Return the [X, Y] coordinate for the center point of the cell that contains the specified text.  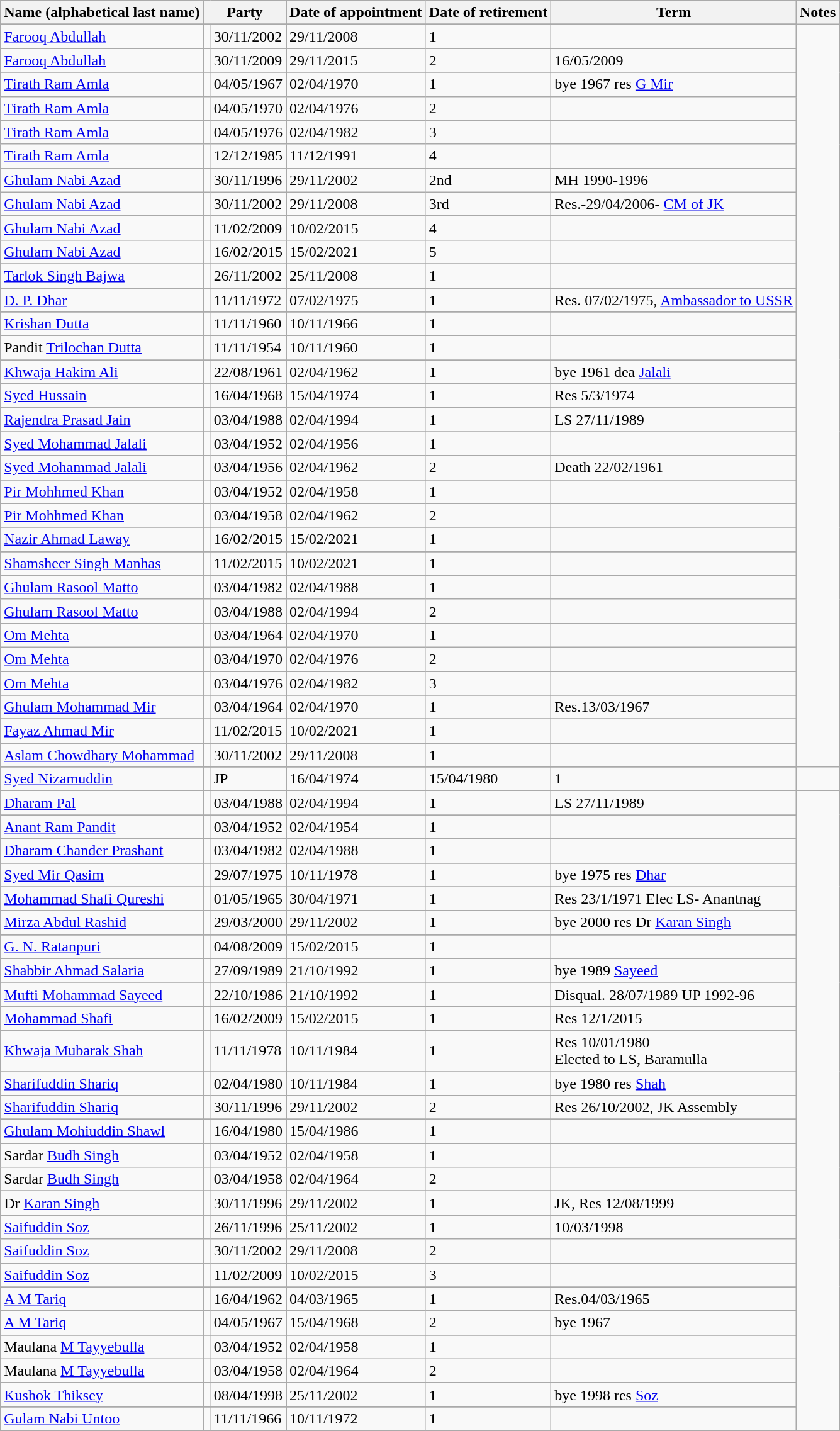
2nd [488, 180]
Res 23/1/1971 Elec LS- Anantnag [674, 899]
04/03/1965 [356, 1299]
bye 1967 res G Mir [674, 84]
04/05/1976 [248, 132]
08/04/1998 [248, 1395]
Res.-29/04/2006- CM of JK [674, 204]
Res.04/03/1965 [674, 1299]
11/11/1954 [248, 348]
Krishan Dutta [102, 324]
01/05/1965 [248, 899]
03/04/1956 [248, 468]
29/07/1975 [248, 875]
Mohammad Shafi [102, 1018]
04/08/2009 [248, 946]
Khwaja Mubarak Shah [102, 1051]
bye 1989 Sayeed [674, 970]
10/11/1972 [356, 1418]
Dr Karan Singh [102, 1203]
10/11/1966 [356, 324]
Tarlok Singh Bajwa [102, 276]
29/11/2015 [356, 60]
Fayaz Ahmad Mir [102, 731]
bye 1975 res Dhar [674, 875]
11/11/1978 [248, 1051]
16/05/2009 [674, 60]
Res 5/3/1974 [674, 396]
Syed Hussain [102, 396]
26/11/2002 [248, 276]
29/03/2000 [248, 923]
G. N. Ratanpuri [102, 946]
03/04/1976 [248, 683]
Name (alphabetical last name) [102, 13]
11/11/1972 [248, 300]
Death 22/02/1961 [674, 468]
25/11/2008 [356, 276]
bye 2000 res Dr Karan Singh [674, 923]
Res 10/01/1980Elected to LS, Baramulla [674, 1051]
15/04/1980 [488, 779]
Shabbir Ahmad Salaria [102, 970]
16/04/1980 [248, 1131]
D. P. Dhar [102, 300]
Dharam Pal [102, 803]
10/11/1978 [356, 875]
Nazir Ahmad Laway [102, 539]
16/02/2009 [248, 1018]
Disqual. 28/07/1989 UP 1992-96 [674, 994]
11/11/1960 [248, 324]
11/12/1991 [356, 156]
22/10/1986 [248, 994]
Khwaja Hakim Ali [102, 372]
Shamsheer Singh Manhas [102, 563]
Res.13/03/1967 [674, 707]
Rajendra Prasad Jain [102, 420]
bye 1961 dea Jalali [674, 372]
JP [248, 779]
Term [674, 13]
Pandit Trilochan Dutta [102, 348]
bye 1967 [674, 1323]
Res 12/1/2015 [674, 1018]
Party [244, 13]
Syed Mir Qasim [102, 875]
bye 1980 res Shah [674, 1083]
Date of retirement [488, 13]
MH 1990-1996 [674, 180]
Notes [817, 13]
Dharam Chander Prashant [102, 851]
bye 1998 res Soz [674, 1395]
Res 26/10/2002, JK Assembly [674, 1108]
Gulam Nabi Untoo [102, 1418]
Date of appointment [356, 13]
15/04/1986 [356, 1131]
07/02/1975 [356, 300]
02/04/1954 [356, 827]
Aslam Chowdhary Mohammad [102, 755]
04/05/1970 [248, 108]
02/04/1956 [356, 444]
JK, Res 12/08/1999 [674, 1203]
Mohammad Shafi Qureshi [102, 899]
10/03/1998 [674, 1227]
Mirza Abdul Rashid [102, 923]
02/04/1980 [248, 1083]
30/04/1971 [356, 899]
12/12/1985 [248, 156]
3rd [488, 204]
03/04/1970 [248, 659]
Kushok Thiksey [102, 1395]
30/11/2009 [248, 60]
15/04/1974 [356, 396]
27/09/1989 [248, 970]
5 [488, 252]
16/04/1968 [248, 396]
16/04/1962 [248, 1299]
26/11/1996 [248, 1227]
15/04/1968 [356, 1323]
16/04/1974 [356, 779]
Ghulam Mohiuddin Shawl [102, 1131]
10/11/1960 [356, 348]
11/11/1966 [248, 1418]
Ghulam Mohammad Mir [102, 707]
Syed Nizamuddin [102, 779]
22/08/1961 [248, 372]
Mufti Mohammad Sayeed [102, 994]
Anant Ram Pandit [102, 827]
Res. 07/02/1975, Ambassador to USSR [674, 300]
